Output the [x, y] coordinate of the center of the cell containing the given text.  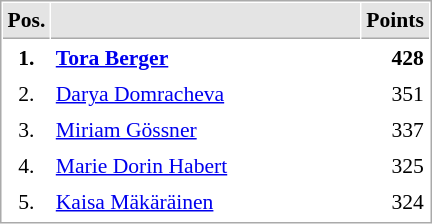
3. [26, 129]
4. [26, 165]
325 [396, 165]
Marie Dorin Habert [206, 165]
Pos. [26, 21]
2. [26, 93]
337 [396, 129]
324 [396, 201]
Tora Berger [206, 57]
Points [396, 21]
Miriam Gössner [206, 129]
1. [26, 57]
351 [396, 93]
5. [26, 201]
Darya Domracheva [206, 93]
428 [396, 57]
Kaisa Mäkäräinen [206, 201]
